Provide the (X, Y) coordinate of the cell's center where the given text is located.  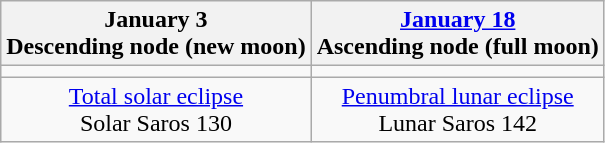
Penumbral lunar eclipseLunar Saros 142 (458, 110)
January 3Descending node (new moon) (156, 34)
January 18Ascending node (full moon) (458, 34)
Total solar eclipseSolar Saros 130 (156, 110)
